Locate the cell with the specified text and output its (x, y) center coordinate. 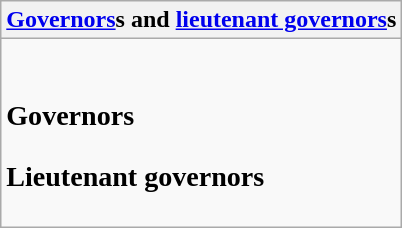
GovernorsLieutenant governors (202, 133)
Governorss and lieutenant governorss (202, 20)
